Return the (X, Y) coordinate for the center point of the cell that contains the specified text.  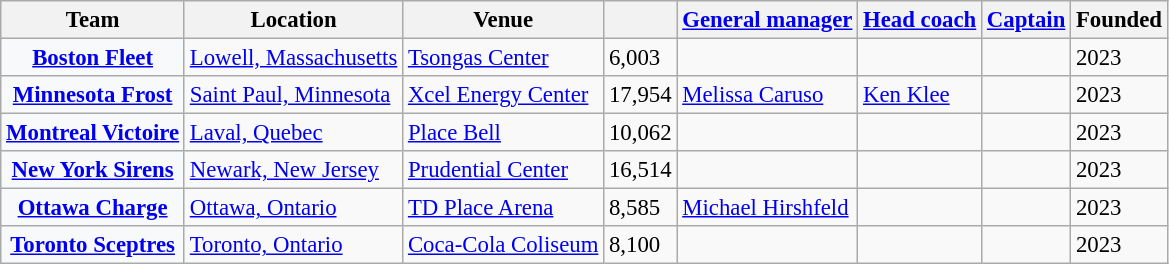
Founded (1120, 20)
6,003 (640, 58)
Coca-Cola Coliseum (504, 245)
New York Sirens (93, 170)
Captain (1026, 20)
Head coach (920, 20)
Melissa Caruso (768, 95)
Location (293, 20)
Laval, Quebec (293, 133)
Montreal Victoire (93, 133)
Ottawa, Ontario (293, 208)
Toronto, Ontario (293, 245)
Venue (504, 20)
Prudential Center (504, 170)
8,100 (640, 245)
17,954 (640, 95)
10,062 (640, 133)
Place Bell (504, 133)
Lowell, Massachusetts (293, 58)
General manager (768, 20)
Xcel Energy Center (504, 95)
16,514 (640, 170)
Minnesota Frost (93, 95)
Toronto Sceptres (93, 245)
Team (93, 20)
TD Place Arena (504, 208)
Tsongas Center (504, 58)
Newark, New Jersey (293, 170)
Ken Klee (920, 95)
Ottawa Charge (93, 208)
Saint Paul, Minnesota (293, 95)
Boston Fleet (93, 58)
8,585 (640, 208)
Michael Hirshfeld (768, 208)
